Identify which cell holds the provided text, then report its [x, y] central coordinate. 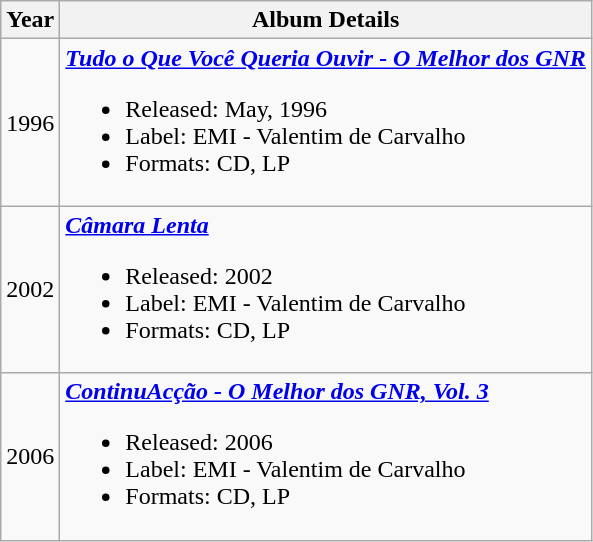
Câmara LentaReleased: 2002Label: EMI - Valentim de CarvalhoFormats: CD, LP [326, 290]
Tudo o Que Você Queria Ouvir - O Melhor dos GNRReleased: May, 1996Label: EMI - Valentim de CarvalhoFormats: CD, LP [326, 122]
2006 [30, 456]
1996 [30, 122]
2002 [30, 290]
Album Details [326, 20]
ContinuAcção - O Melhor dos GNR, Vol. 3Released: 2006Label: EMI - Valentim de CarvalhoFormats: CD, LP [326, 456]
Year [30, 20]
